Search for the cell housing the specified text and yield its (x, y) center coordinate. 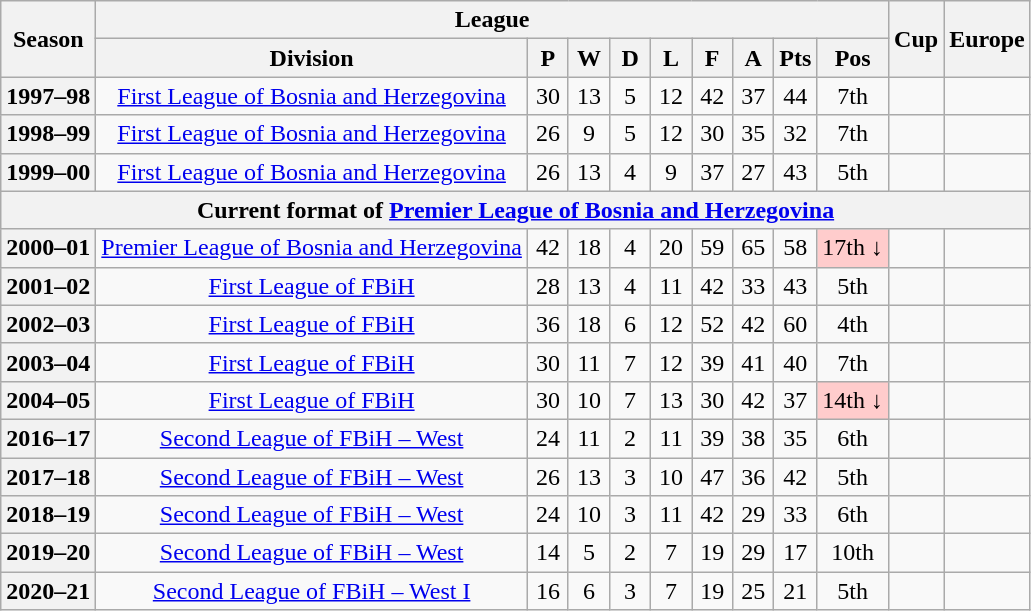
2002–03 (48, 324)
60 (796, 324)
L (672, 58)
10th (853, 553)
2019–20 (48, 553)
28 (548, 286)
52 (712, 324)
P (548, 58)
41 (754, 362)
2017–18 (48, 477)
Division (312, 58)
2020–21 (48, 591)
2000–01 (48, 248)
2004–05 (48, 400)
16 (548, 591)
38 (754, 438)
27 (754, 172)
Cup (916, 39)
4th (853, 324)
Second League of FBiH – West I (312, 591)
D (630, 58)
17th ↓ (853, 248)
Season (48, 39)
32 (796, 134)
21 (796, 591)
17 (796, 553)
Europe (988, 39)
47 (712, 477)
1999–00 (48, 172)
25 (754, 591)
Premier League of Bosnia and Herzegovina (312, 248)
2003–04 (48, 362)
20 (672, 248)
59 (712, 248)
2001–02 (48, 286)
W (588, 58)
2018–19 (48, 515)
65 (754, 248)
2016–17 (48, 438)
Current format of Premier League of Bosnia and Herzegovina (516, 210)
14 (548, 553)
A (754, 58)
40 (796, 362)
Pos (853, 58)
F (712, 58)
1997–98 (48, 96)
1998–99 (48, 134)
58 (796, 248)
14th ↓ (853, 400)
League (492, 20)
44 (796, 96)
Pts (796, 58)
